Locate the cell with the specified text and output its [x, y] center coordinate. 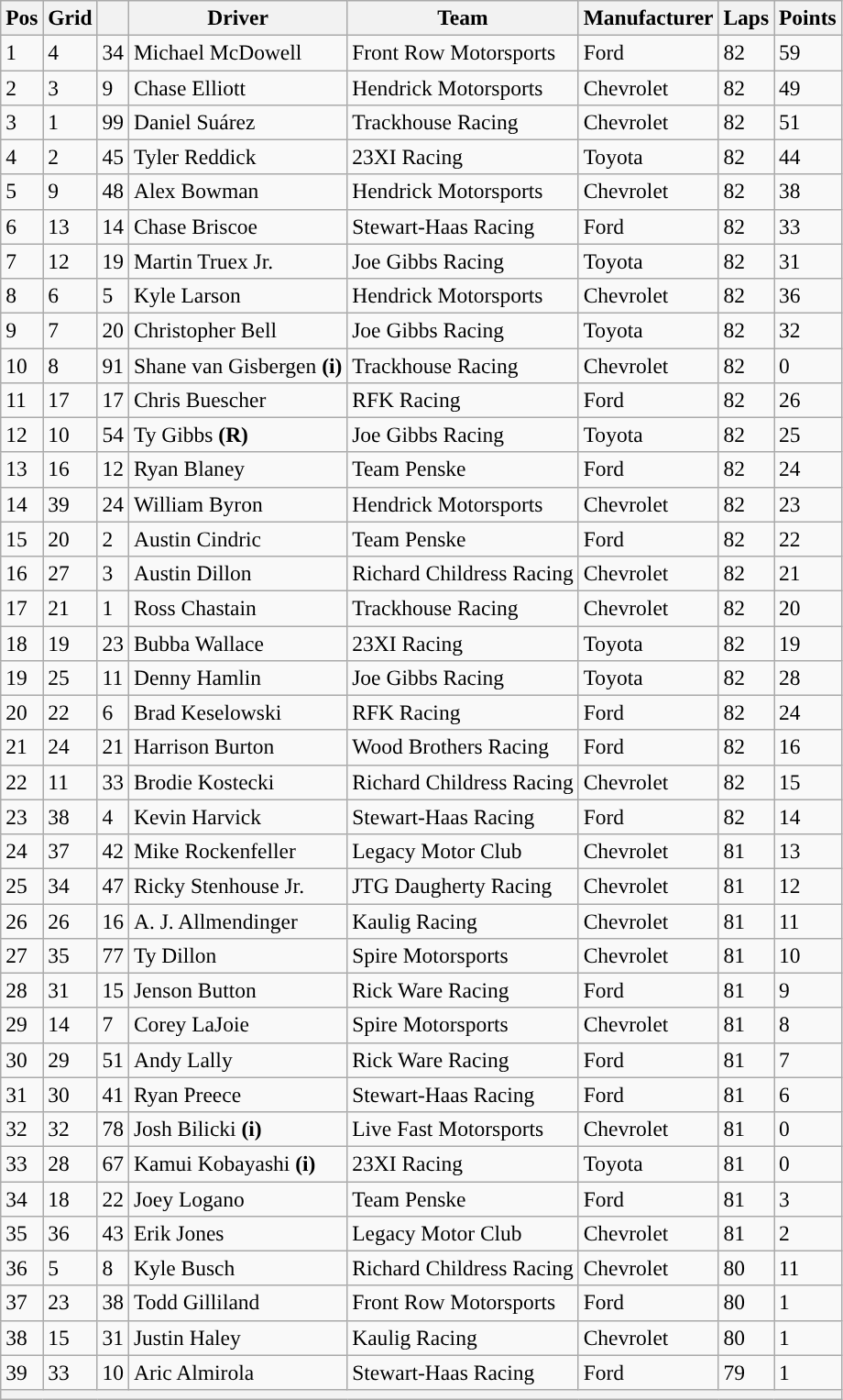
Daniel Suárez [237, 122]
45 [113, 157]
Todd Gilliland [237, 1303]
Aric Almirola [237, 1372]
Ty Dillon [237, 955]
Ty Gibbs (R) [237, 435]
Points [808, 17]
Laps [746, 17]
Kyle Busch [237, 1268]
Jenson Button [237, 990]
41 [113, 1095]
JTG Daugherty Racing [463, 886]
Ricky Stenhouse Jr. [237, 886]
42 [113, 851]
Bubba Wallace [237, 643]
Chase Elliott [237, 87]
Corey LaJoie [237, 1025]
Kyle Larson [237, 295]
44 [808, 157]
Austin Cindric [237, 539]
Mike Rockenfeller [237, 851]
Denny Hamlin [237, 678]
Harrison Burton [237, 747]
Brodie Kostecki [237, 782]
54 [113, 435]
Team [463, 17]
Kevin Harvick [237, 817]
Live Fast Motorsports [463, 1129]
77 [113, 955]
79 [746, 1372]
Andy Lally [237, 1060]
Grid [70, 17]
Austin Dillon [237, 573]
Driver [237, 17]
Chase Briscoe [237, 226]
Chris Buescher [237, 400]
67 [113, 1163]
A. J. Allmendinger [237, 920]
91 [113, 365]
49 [808, 87]
Brad Keselowski [237, 712]
Martin Truex Jr. [237, 261]
Michael McDowell [237, 52]
Pos [22, 17]
Kamui Kobayashi (i) [237, 1163]
Ross Chastain [237, 608]
Manufacturer [649, 17]
Ryan Blaney [237, 469]
Ryan Preece [237, 1095]
Wood Brothers Racing [463, 747]
Shane van Gisbergen (i) [237, 365]
Erik Jones [237, 1233]
47 [113, 886]
78 [113, 1129]
Justin Haley [237, 1338]
Joey Logano [237, 1198]
43 [113, 1233]
Alex Bowman [237, 192]
Josh Bilicki (i) [237, 1129]
59 [808, 52]
99 [113, 122]
Tyler Reddick [237, 157]
Christopher Bell [237, 330]
William Byron [237, 504]
48 [113, 192]
